Determine the (X, Y) coordinate at the center of the cell enclosing the given text.  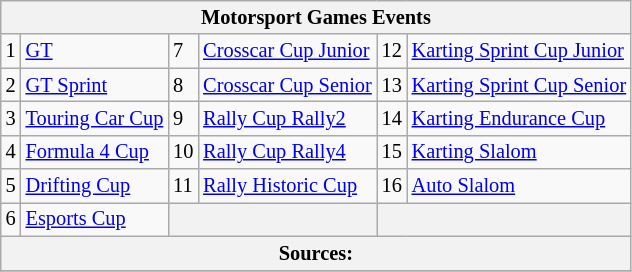
2 (11, 85)
Formula 4 Cup (95, 152)
12 (392, 51)
Rally Historic Cup (287, 186)
Crosscar Cup Senior (287, 85)
3 (11, 118)
7 (183, 51)
13 (392, 85)
Touring Car Cup (95, 118)
Rally Cup Rally2 (287, 118)
Sources: (316, 253)
1 (11, 51)
15 (392, 152)
5 (11, 186)
Drifting Cup (95, 186)
Karting Endurance Cup (519, 118)
11 (183, 186)
Karting Slalom (519, 152)
Auto Slalom (519, 186)
9 (183, 118)
GT Sprint (95, 85)
10 (183, 152)
16 (392, 186)
6 (11, 219)
Crosscar Cup Junior (287, 51)
GT (95, 51)
Karting Sprint Cup Junior (519, 51)
Karting Sprint Cup Senior (519, 85)
4 (11, 152)
Motorsport Games Events (316, 17)
Esports Cup (95, 219)
8 (183, 85)
Rally Cup Rally4 (287, 152)
14 (392, 118)
